Search for the cell housing the specified text and yield its [x, y] center coordinate. 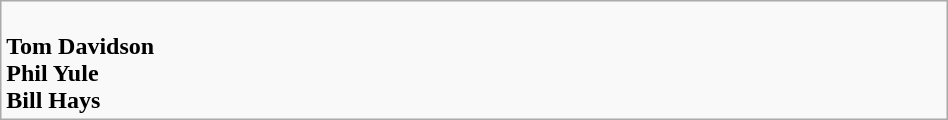
Tom DavidsonPhil YuleBill Hays [474, 60]
